Locate the cell with the specified text and output its [x, y] center coordinate. 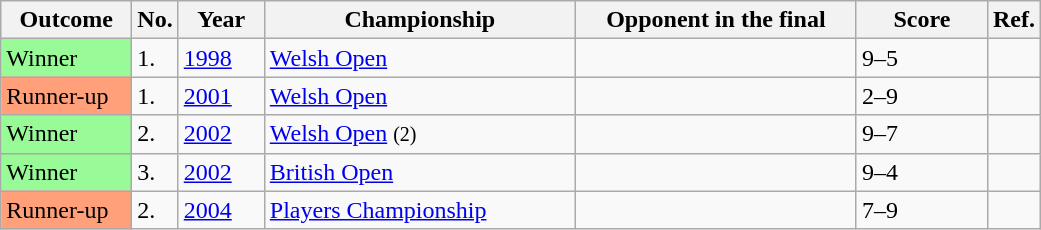
2–9 [922, 96]
9–5 [922, 58]
2004 [221, 210]
9–7 [922, 134]
7–9 [922, 210]
Welsh Open (2) [420, 134]
Year [221, 20]
3. [155, 172]
9–4 [922, 172]
Score [922, 20]
British Open [420, 172]
Outcome [66, 20]
No. [155, 20]
1998 [221, 58]
2001 [221, 96]
Championship [420, 20]
Opponent in the final [716, 20]
Players Championship [420, 210]
Ref. [1014, 20]
